Detect which cell encompasses the target text, then output its [x, y] center coordinate. 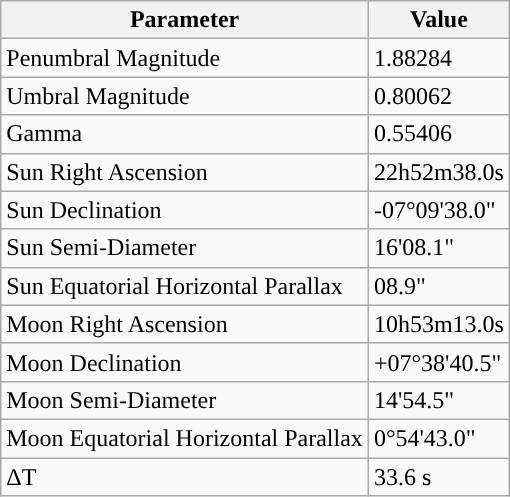
Moon Semi-Diameter [185, 400]
Sun Right Ascension [185, 172]
ΔT [185, 477]
1.88284 [438, 58]
0.80062 [438, 96]
16'08.1" [438, 248]
Sun Declination [185, 210]
Moon Right Ascension [185, 324]
Gamma [185, 134]
0°54'43.0" [438, 438]
33.6 s [438, 477]
Parameter [185, 20]
Value [438, 20]
0.55406 [438, 134]
Sun Semi-Diameter [185, 248]
Moon Declination [185, 362]
10h53m13.0s [438, 324]
Penumbral Magnitude [185, 58]
Umbral Magnitude [185, 96]
14'54.5" [438, 400]
Moon Equatorial Horizontal Parallax [185, 438]
22h52m38.0s [438, 172]
08.9" [438, 286]
-07°09'38.0" [438, 210]
+07°38'40.5" [438, 362]
Sun Equatorial Horizontal Parallax [185, 286]
